Pinpoint the cell where the given text exists, returning its (X, Y) midpoint coordinate. 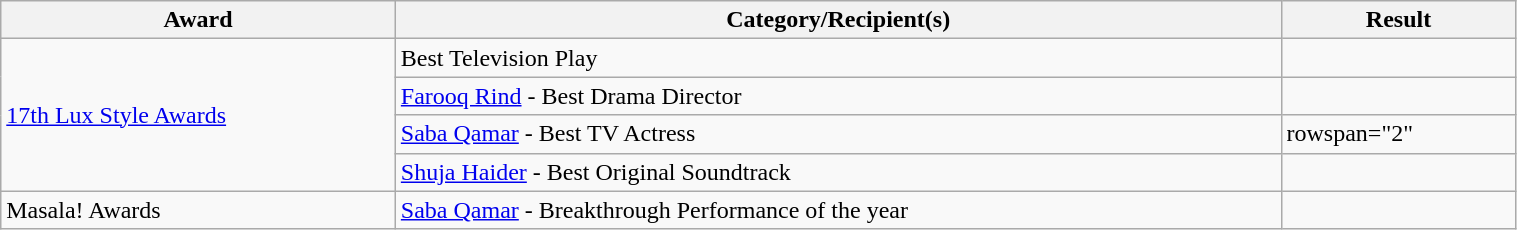
Shuja Haider - Best Original Soundtrack (838, 172)
Result (1398, 20)
Farooq Rind - Best Drama Director (838, 96)
17th Lux Style Awards (198, 115)
Masala! Awards (198, 210)
Saba Qamar - Best TV Actress (838, 134)
rowspan="2" (1398, 134)
Best Television Play (838, 58)
Award (198, 20)
Category/Recipient(s) (838, 20)
Saba Qamar - Breakthrough Performance of the year (838, 210)
